Locate the cell with the specified text and output its (x, y) center coordinate. 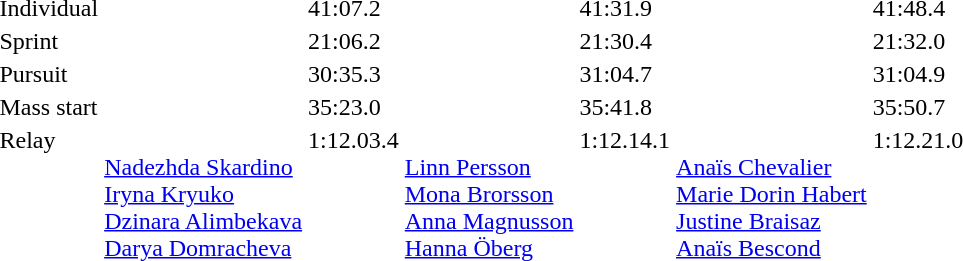
31:04.7 (625, 74)
35:23.0 (354, 107)
21:06.2 (354, 41)
21:30.4 (625, 41)
30:35.3 (354, 74)
35:41.8 (625, 107)
